From the cell containing the given text, extract its center point as (X, Y) coordinate. 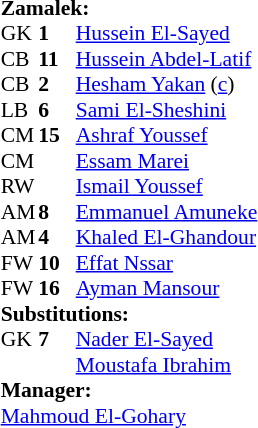
Moustafa Ibrahim (167, 365)
4 (57, 237)
Khaled El-Ghandour (167, 237)
8 (57, 212)
RW (20, 187)
Effat Nssar (167, 263)
Ismail Youssef (167, 187)
11 (57, 59)
2 (57, 85)
Nader El-Sayed (167, 339)
10 (57, 263)
Hesham Yakan (c) (167, 85)
LB (20, 110)
Hussein El-Sayed (167, 33)
7 (57, 339)
Ayman Mansour (167, 289)
Essam Marei (167, 161)
Manager: (130, 391)
6 (57, 110)
1 (57, 33)
Substitutions: (130, 314)
Hussein Abdel-Latif (167, 59)
Emmanuel Amuneke (167, 212)
16 (57, 289)
Ashraf Youssef (167, 135)
Sami El-Sheshini (167, 110)
15 (57, 135)
